For the text-containing cell, return its midpoint in [X, Y] coordinate format. 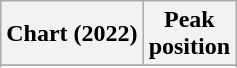
Chart (2022) [72, 34]
Peakposition [189, 34]
